Find where the given text appears and provide that cell's center as (X, Y) coordinate. 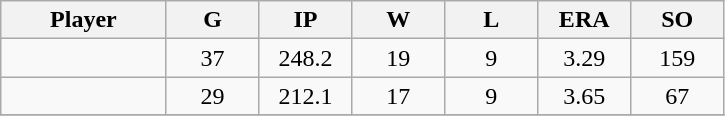
W (398, 20)
37 (212, 58)
159 (678, 58)
19 (398, 58)
SO (678, 20)
IP (306, 20)
ERA (584, 20)
3.65 (584, 96)
212.1 (306, 96)
G (212, 20)
17 (398, 96)
67 (678, 96)
3.29 (584, 58)
Player (84, 20)
248.2 (306, 58)
L (492, 20)
29 (212, 96)
